Extract the (X, Y) coordinate from the center of the cell holding the provided text.  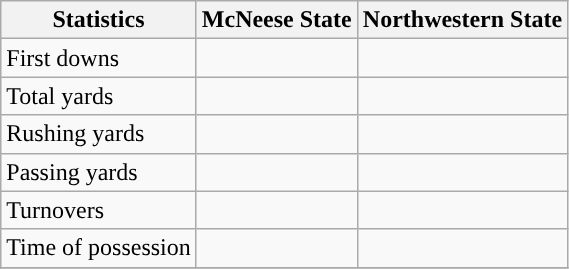
Turnovers (99, 210)
Northwestern State (462, 20)
Statistics (99, 20)
Time of possession (99, 248)
Passing yards (99, 172)
First downs (99, 58)
Total yards (99, 96)
McNeese State (276, 20)
Rushing yards (99, 134)
